Find where the given text appears and provide that cell's center as [X, Y] coordinate. 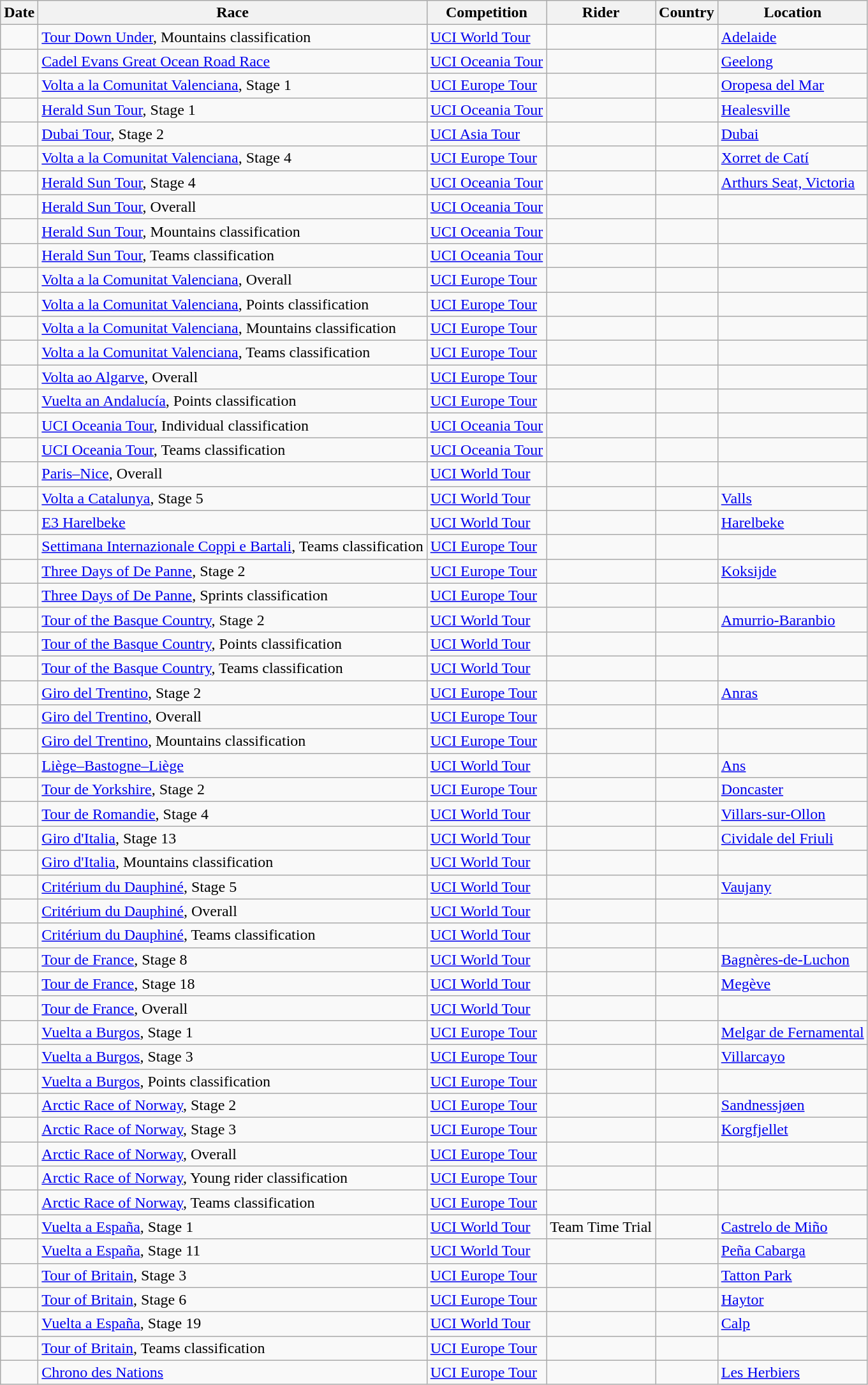
Vuelta a España, Stage 19 [232, 1324]
Peña Cabarga [792, 1251]
UCI Oceania Tour, Teams classification [232, 450]
Team Time Trial [601, 1227]
Arctic Race of Norway, Young rider classification [232, 1178]
Calp [792, 1324]
Critérium du Dauphiné, Teams classification [232, 935]
Volta ao Algarve, Overall [232, 377]
Harelbeke [792, 522]
Tour de Romandie, Stage 4 [232, 814]
Vuelta a Burgos, Points classification [232, 1081]
Arctic Race of Norway, Stage 3 [232, 1130]
Adelaide [792, 37]
Arctic Race of Norway, Teams classification [232, 1203]
Volta a la Comunitat Valenciana, Stage 4 [232, 158]
Giro del Trentino, Mountains classification [232, 741]
UCI Asia Tour [487, 134]
Doncaster [792, 790]
Arctic Race of Norway, Overall [232, 1154]
Oropesa del Mar [792, 85]
Amurrio-Baranbio [792, 619]
Vuelta an Andalucía, Points classification [232, 401]
Bagnères-de-Luchon [792, 959]
Haytor [792, 1300]
UCI Oceania Tour, Individual classification [232, 426]
Giro del Trentino, Stage 2 [232, 692]
Villars-sur-Ollon [792, 814]
Volta a la Comunitat Valenciana, Overall [232, 279]
Location [792, 13]
Herald Sun Tour, Stage 1 [232, 110]
Tour de France, Overall [232, 1008]
Settimana Internazionale Coppi e Bartali, Teams classification [232, 547]
Race [232, 13]
Tour of the Basque Country, Teams classification [232, 668]
Korgfjellet [792, 1130]
Giro d'Italia, Stage 13 [232, 838]
Arthurs Seat, Victoria [792, 182]
Ans [792, 766]
Arctic Race of Norway, Stage 2 [232, 1106]
Tour of the Basque Country, Points classification [232, 644]
Rider [601, 13]
Three Days of De Panne, Stage 2 [232, 571]
Volta a la Comunitat Valenciana, Mountains classification [232, 329]
Healesville [792, 110]
Tour de France, Stage 8 [232, 959]
Cadel Evans Great Ocean Road Race [232, 61]
Volta a la Comunitat Valenciana, Points classification [232, 304]
Tour of Britain, Teams classification [232, 1348]
Tour Down Under, Mountains classification [232, 37]
Tatton Park [792, 1275]
Castrelo de Miño [792, 1227]
Sandnessjøen [792, 1106]
Vuelta a España, Stage 11 [232, 1251]
Volta a la Comunitat Valenciana, Stage 1 [232, 85]
Liège–Bastogne–Liège [232, 766]
Vaujany [792, 887]
Cividale del Friuli [792, 838]
Giro d'Italia, Mountains classification [232, 863]
Date [19, 13]
Herald Sun Tour, Mountains classification [232, 231]
Anras [792, 692]
Critérium du Dauphiné, Overall [232, 911]
E3 Harelbeke [232, 522]
Tour de Yorkshire, Stage 2 [232, 790]
Volta a la Comunitat Valenciana, Teams classification [232, 353]
Villarcayo [792, 1056]
Three Days of De Panne, Sprints classification [232, 595]
Melgar de Fernamental [792, 1032]
Geelong [792, 61]
Dubai [792, 134]
Herald Sun Tour, Overall [232, 207]
Les Herbiers [792, 1372]
Critérium du Dauphiné, Stage 5 [232, 887]
Competition [487, 13]
Vuelta a España, Stage 1 [232, 1227]
Herald Sun Tour, Stage 4 [232, 182]
Tour de France, Stage 18 [232, 984]
Valls [792, 498]
Tour of the Basque Country, Stage 2 [232, 619]
Giro del Trentino, Overall [232, 717]
Tour of Britain, Stage 3 [232, 1275]
Megève [792, 984]
Volta a Catalunya, Stage 5 [232, 498]
Dubai Tour, Stage 2 [232, 134]
Chrono des Nations [232, 1372]
Country [687, 13]
Vuelta a Burgos, Stage 1 [232, 1032]
Xorret de Catí [792, 158]
Vuelta a Burgos, Stage 3 [232, 1056]
Paris–Nice, Overall [232, 474]
Koksijde [792, 571]
Herald Sun Tour, Teams classification [232, 255]
Tour of Britain, Stage 6 [232, 1300]
